Capture the cell that displays the provided text and extract its [x, y] central coordinate. 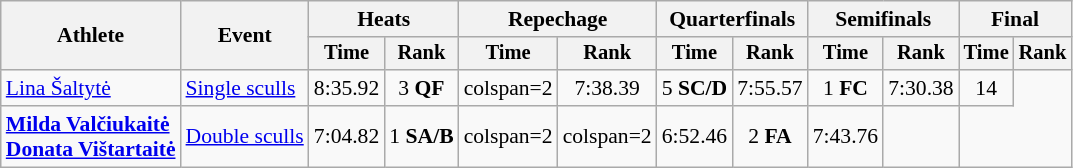
6:52.46 [695, 136]
14 [986, 88]
Athlete [91, 36]
2 FA [770, 136]
5 SC/D [695, 88]
Semifinals [884, 19]
1 SA/B [421, 136]
Heats [384, 19]
7:55.57 [770, 88]
Milda ValčiukaitėDonata Vištartaitė [91, 136]
7:38.39 [608, 88]
7:04.82 [346, 136]
7:43.76 [846, 136]
8:35.92 [346, 88]
Lina Šaltytė [91, 88]
7:30.38 [920, 88]
Event [245, 36]
Double sculls [245, 136]
Final [1015, 19]
Repechage [558, 19]
Quarterfinals [732, 19]
3 QF [421, 88]
1 FC [846, 88]
Single sculls [245, 88]
